Return (x, y) of the center of cell containing provided text 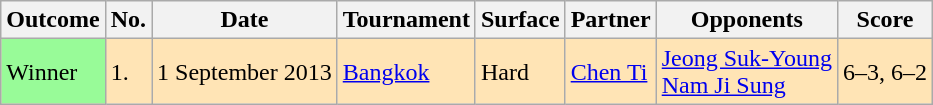
Outcome (53, 20)
Surface (520, 20)
Jeong Suk-Young Nam Ji Sung (746, 72)
Score (886, 20)
6–3, 6–2 (886, 72)
Bangkok (406, 72)
Opponents (746, 20)
Winner (53, 72)
No. (128, 20)
1. (128, 72)
Hard (520, 72)
Partner (610, 20)
1 September 2013 (245, 72)
Tournament (406, 20)
Chen Ti (610, 72)
Date (245, 20)
